Scan for the cell matching the given text and deliver its [X, Y] coordinate at center. 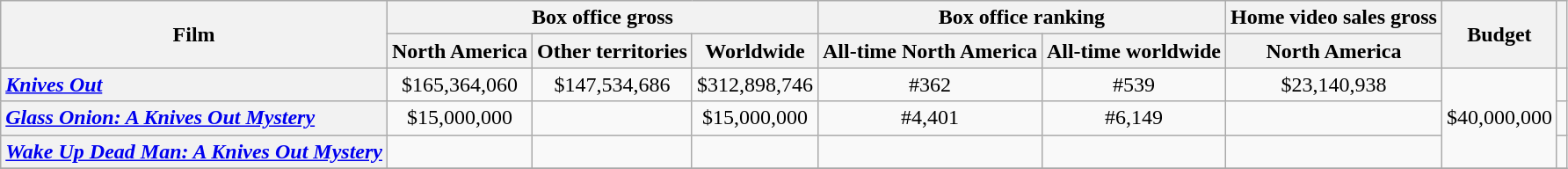
#4,401 [930, 118]
Wake Up Dead Man: A Knives Out Mystery [194, 151]
Box office gross [602, 18]
Knives Out [194, 84]
$165,364,060 [459, 84]
Other territories [613, 51]
All-time North America [930, 51]
Worldwide [754, 51]
Box office ranking [1021, 18]
Budget [1499, 34]
All-time worldwide [1134, 51]
#539 [1134, 84]
$40,000,000 [1499, 118]
Home video sales gross [1333, 18]
Glass Onion: A Knives Out Mystery [194, 118]
#362 [930, 84]
$23,140,938 [1333, 84]
$147,534,686 [613, 84]
#6,149 [1134, 118]
$312,898,746 [754, 84]
Film [194, 34]
